Detect which cell encompasses the target text, then output its (X, Y) center coordinate. 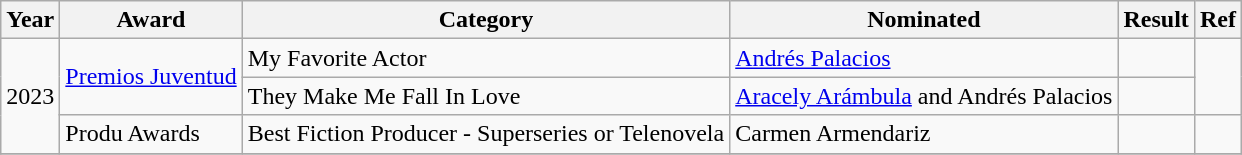
Premios Juventud (151, 77)
Carmen Armendariz (924, 134)
Nominated (924, 20)
Award (151, 20)
Aracely Arámbula and Andrés Palacios (924, 96)
Best Fiction Producer - Superseries or Telenovela (486, 134)
Ref (1218, 20)
2023 (30, 96)
Year (30, 20)
Andrés Palacios (924, 58)
They Make Me Fall In Love (486, 96)
My Favorite Actor (486, 58)
Produ Awards (151, 134)
Result (1156, 20)
Category (486, 20)
